Capture the cell that displays the provided text and extract its (x, y) central coordinate. 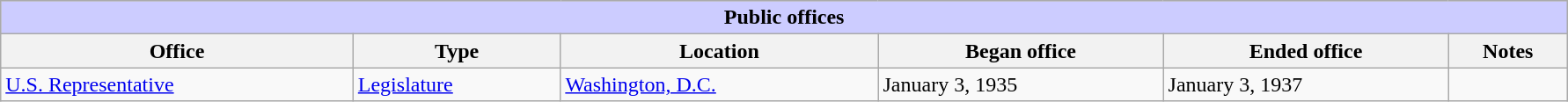
January 3, 1935 (1021, 84)
Washington, D.C. (720, 84)
Office (178, 51)
Legislature (457, 84)
Began office (1021, 51)
Public offices (785, 18)
Type (457, 51)
Ended office (1306, 51)
Location (720, 51)
Notes (1508, 51)
January 3, 1937 (1306, 84)
U.S. Representative (178, 84)
